Capture the cell that displays the provided text and extract its (x, y) central coordinate. 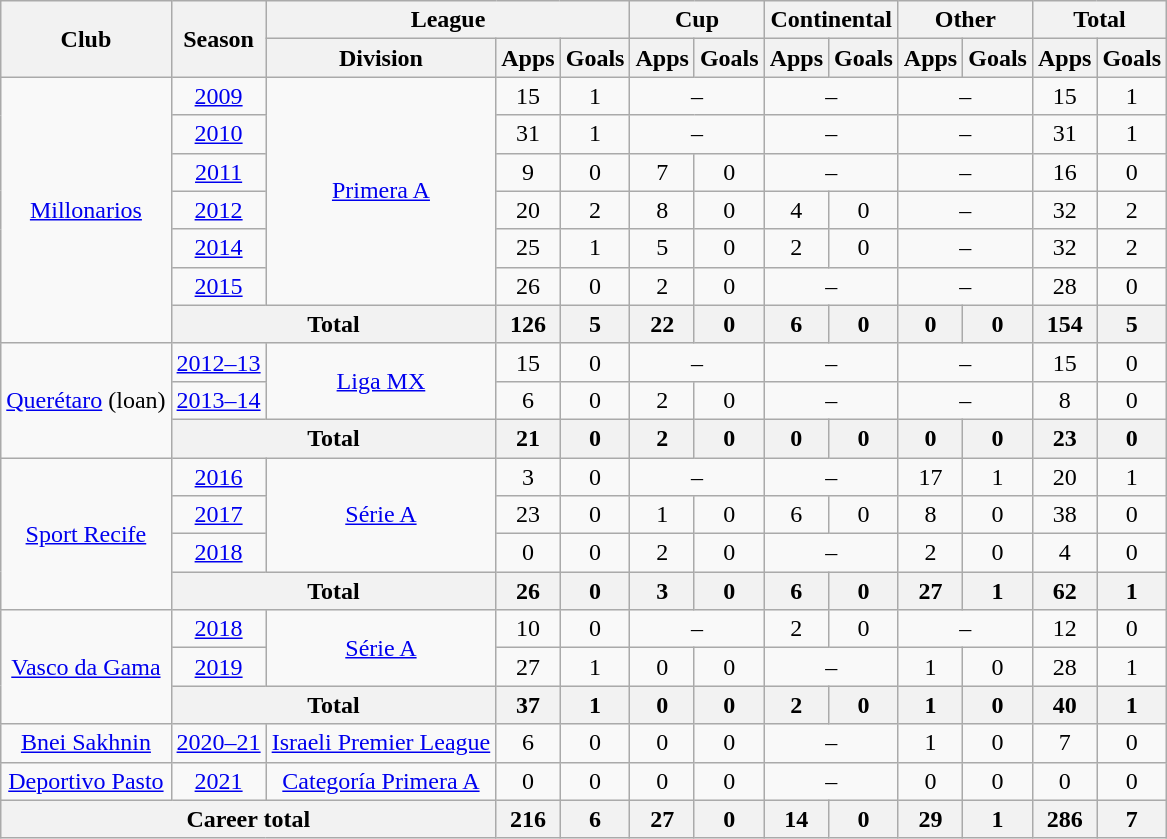
2016 (218, 477)
37 (528, 705)
25 (528, 248)
12 (1064, 629)
126 (528, 324)
Vasco da Gama (86, 667)
17 (930, 477)
Career total (248, 819)
Season (218, 39)
Millonarios (86, 210)
2020–21 (218, 743)
286 (1064, 819)
Cup (697, 20)
2011 (218, 172)
14 (796, 819)
Deportivo Pasto (86, 781)
21 (528, 438)
2013–14 (218, 400)
Querétaro (loan) (86, 400)
Continental (831, 20)
Club (86, 39)
2012 (218, 210)
2012–13 (218, 362)
10 (528, 629)
Israeli Premier League (381, 743)
Sport Recife (86, 534)
Liga MX (381, 381)
2009 (218, 96)
16 (1064, 172)
154 (1064, 324)
2014 (218, 248)
38 (1064, 515)
216 (528, 819)
2010 (218, 134)
League (448, 20)
29 (930, 819)
62 (1064, 591)
2021 (218, 781)
2015 (218, 286)
2017 (218, 515)
22 (662, 324)
2019 (218, 667)
Division (381, 58)
Bnei Sakhnin (86, 743)
40 (1064, 705)
Categoría Primera A (381, 781)
Other (965, 20)
Primera A (381, 191)
9 (528, 172)
